Scan for the cell matching the given text and deliver its (x, y) coordinate at center. 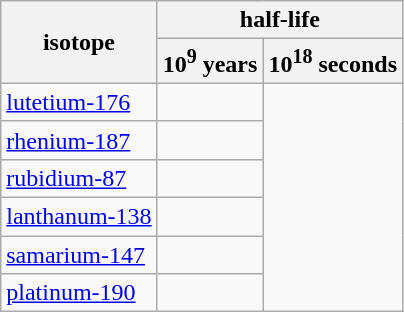
lutetium-176 (79, 102)
109 years (210, 62)
rubidium-87 (79, 178)
half-life (280, 20)
isotope (79, 42)
samarium-147 (79, 255)
1018 seconds (333, 62)
rhenium-187 (79, 140)
platinum-190 (79, 293)
lanthanum-138 (79, 217)
